Find where the given text appears and provide that cell's center as (x, y) coordinate. 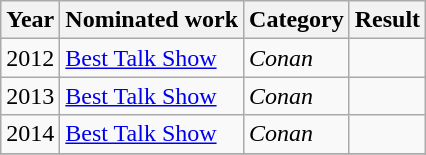
2014 (30, 134)
Result (387, 20)
2013 (30, 96)
Nominated work (152, 20)
Year (30, 20)
Category (297, 20)
2012 (30, 58)
